For the text-containing cell, return its midpoint in [X, Y] coordinate format. 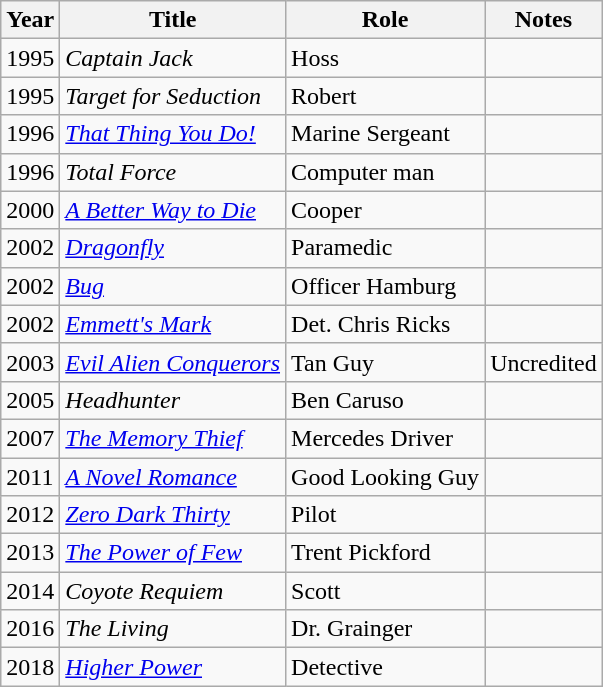
2007 [30, 438]
Hoss [386, 58]
2000 [30, 210]
Total Force [173, 172]
Computer man [386, 172]
Good Looking Guy [386, 477]
Emmett's Mark [173, 324]
2012 [30, 515]
Paramedic [386, 248]
Captain Jack [173, 58]
Trent Pickford [386, 553]
Notes [544, 20]
Coyote Requiem [173, 591]
Cooper [386, 210]
Bug [173, 286]
Target for Seduction [173, 96]
Scott [386, 591]
Title [173, 20]
2018 [30, 667]
2003 [30, 362]
A Better Way to Die [173, 210]
2013 [30, 553]
Tan Guy [386, 362]
2014 [30, 591]
The Living [173, 629]
Det. Chris Ricks [386, 324]
Headhunter [173, 400]
Zero Dark Thirty [173, 515]
Dragonfly [173, 248]
Higher Power [173, 667]
Uncredited [544, 362]
Role [386, 20]
Mercedes Driver [386, 438]
Year [30, 20]
Robert [386, 96]
Detective [386, 667]
2005 [30, 400]
The Power of Few [173, 553]
Marine Sergeant [386, 134]
2016 [30, 629]
The Memory Thief [173, 438]
Pilot [386, 515]
Dr. Grainger [386, 629]
Ben Caruso [386, 400]
A Novel Romance [173, 477]
That Thing You Do! [173, 134]
2011 [30, 477]
Officer Hamburg [386, 286]
Evil Alien Conquerors [173, 362]
